Determine the (x, y) coordinate at the center of the cell enclosing the given text.  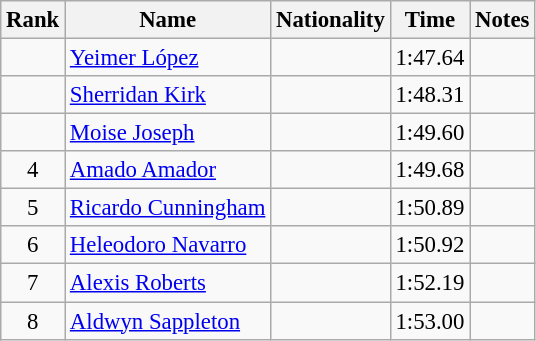
1:50.92 (430, 245)
Amado Amador (168, 170)
1:52.19 (430, 283)
7 (33, 283)
5 (33, 208)
Heleodoro Navarro (168, 245)
Yeimer López (168, 58)
8 (33, 321)
1:47.64 (430, 58)
1:53.00 (430, 321)
Time (430, 20)
Aldwyn Sappleton (168, 321)
Nationality (330, 20)
Alexis Roberts (168, 283)
Rank (33, 20)
Name (168, 20)
6 (33, 245)
Moise Joseph (168, 133)
4 (33, 170)
1:48.31 (430, 95)
1:50.89 (430, 208)
Notes (502, 20)
Ricardo Cunningham (168, 208)
Sherridan Kirk (168, 95)
1:49.60 (430, 133)
1:49.68 (430, 170)
